Identify which cell holds the provided text, then report its (X, Y) central coordinate. 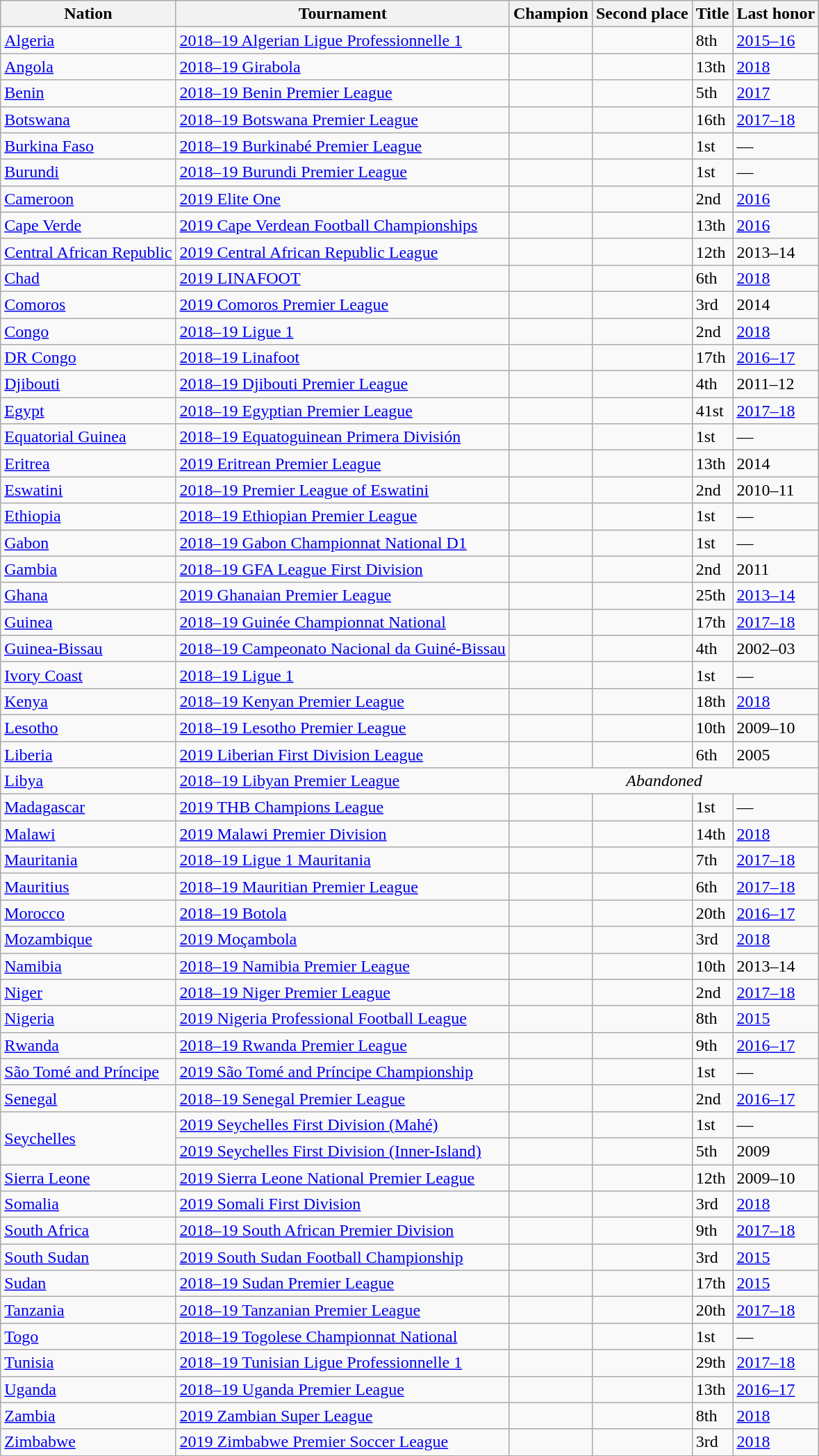
2018–19 Campeonato Nacional da Guiné-Bissau (342, 648)
Gabon (88, 543)
Lesotho (88, 728)
Botswana (88, 120)
São Tomé and Príncipe (88, 1072)
Tunisia (88, 1363)
Liberia (88, 754)
2018–19 Botola (342, 913)
2018–19 Uganda Premier League (342, 1389)
2018–19 Tanzanian Premier League (342, 1310)
Comoros (88, 304)
2019 Nigeria Professional Football League (342, 1019)
Nation (88, 14)
2019 Zambian Super League (342, 1416)
2019 Sierra Leone National Premier League (342, 1178)
2018–19 Mauritian Premier League (342, 887)
South Sudan (88, 1257)
2019 Central African Republic League (342, 252)
2019 São Tomé and Príncipe Championship (342, 1072)
25th (713, 596)
2018–19 Equatoguinean Primera División (342, 437)
Togo (88, 1336)
Libya (88, 781)
Title (713, 14)
Djibouti (88, 384)
Algeria (88, 40)
DR Congo (88, 358)
Tanzania (88, 1310)
Namibia (88, 966)
Zimbabwe (88, 1442)
South Africa (88, 1231)
Chad (88, 278)
2018–19 Ethiopian Premier League (342, 516)
Burkina Faso (88, 146)
2018–19 Guinée Championnat National (342, 622)
2018–19 GFA League First Division (342, 569)
Last honor (776, 14)
2018–19 Botswana Premier League (342, 120)
Mauritius (88, 887)
2019 Comoros Premier League (342, 304)
2018–19 Libyan Premier League (342, 781)
2018–19 Benin Premier League (342, 93)
14th (713, 834)
2019 LINAFOOT (342, 278)
2018–19 Ligue 1 Mauritania (342, 860)
2018–19 Tunisian Ligue Professionnelle 1 (342, 1363)
Seychelles (88, 1138)
Rwanda (88, 1045)
Sudan (88, 1284)
18th (713, 701)
2019 South Sudan Football Championship (342, 1257)
2018–19 Namibia Premier League (342, 966)
Senegal (88, 1098)
2005 (776, 754)
Zambia (88, 1416)
2019 Seychelles First Division (Inner-Island) (342, 1151)
2018–19 Girabola (342, 67)
Sierra Leone (88, 1178)
Guinea (88, 622)
Madagascar (88, 808)
Uganda (88, 1389)
2019 Zimbabwe Premier Soccer League (342, 1442)
2018–19 Linafoot (342, 358)
Second place (642, 14)
2019 Moçambola (342, 940)
29th (713, 1363)
2019 THB Champions League (342, 808)
2019 Seychelles First Division (Mahé) (342, 1124)
Cameroon (88, 199)
Congo (88, 332)
2018–19 Premier League of Eswatini (342, 490)
Malawi (88, 834)
2018–19 South African Premier Division (342, 1231)
Central African Republic (88, 252)
2019 Eritrean Premier League (342, 464)
2011 (776, 569)
2019 Malawi Premier Division (342, 834)
Tournament (342, 14)
2017 (776, 93)
2018–19 Kenyan Premier League (342, 701)
2018–19 Burkinabé Premier League (342, 146)
2018–19 Djibouti Premier League (342, 384)
Mauritania (88, 860)
Cape Verde (88, 225)
2018–19 Rwanda Premier League (342, 1045)
Egypt (88, 411)
2018–19 Burundi Premier League (342, 172)
Eritrea (88, 464)
16th (713, 120)
Burundi (88, 172)
Angola (88, 67)
Champion (550, 14)
Morocco (88, 913)
2019 Ghanaian Premier League (342, 596)
2018–19 Gabon Championnat National D1 (342, 543)
2019 Liberian First Division League (342, 754)
2009 (776, 1151)
2010–11 (776, 490)
2018–19 Sudan Premier League (342, 1284)
Abandoned (664, 781)
2019 Cape Verdean Football Championships (342, 225)
Equatorial Guinea (88, 437)
2018–19 Senegal Premier League (342, 1098)
2019 Somali First Division (342, 1204)
7th (713, 860)
2018–19 Algerian Ligue Professionnelle 1 (342, 40)
Eswatini (88, 490)
Benin (88, 93)
2018–19 Egyptian Premier League (342, 411)
2018–19 Niger Premier League (342, 992)
Niger (88, 992)
Ghana (88, 596)
41st (713, 411)
Kenya (88, 701)
Ivory Coast (88, 675)
2018–19 Togolese Championnat National (342, 1336)
2015–16 (776, 40)
2018–19 Lesotho Premier League (342, 728)
Gambia (88, 569)
Somalia (88, 1204)
Guinea-Bissau (88, 648)
2011–12 (776, 384)
Nigeria (88, 1019)
Mozambique (88, 940)
2002–03 (776, 648)
2019 Elite One (342, 199)
Ethiopia (88, 516)
